Extract the (x, y) coordinate from the center of the cell holding the provided text.  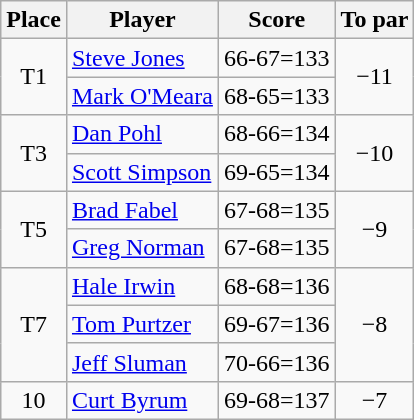
Brad Fabel (142, 210)
68-68=136 (276, 286)
Scott Simpson (142, 172)
To par (374, 20)
Dan Pohl (142, 134)
Score (276, 20)
68-65=133 (276, 96)
−8 (374, 324)
10 (34, 400)
T1 (34, 77)
Hale Irwin (142, 286)
Jeff Sluman (142, 362)
68-66=134 (276, 134)
70-66=136 (276, 362)
Mark O'Meara (142, 96)
Place (34, 20)
69-65=134 (276, 172)
−7 (374, 400)
Curt Byrum (142, 400)
Tom Purtzer (142, 324)
T5 (34, 229)
T3 (34, 153)
69-68=137 (276, 400)
−10 (374, 153)
−11 (374, 77)
66-67=133 (276, 58)
−9 (374, 229)
69-67=136 (276, 324)
Greg Norman (142, 248)
Player (142, 20)
Steve Jones (142, 58)
T7 (34, 324)
